Extract the [X, Y] coordinate from the center of the cell holding the provided text.  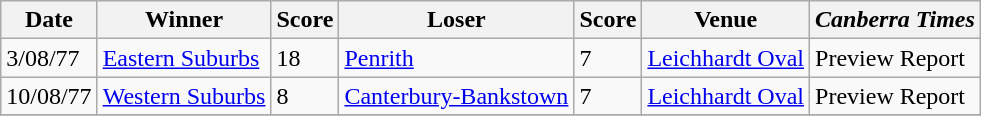
Eastern Suburbs [184, 58]
Canberra Times [896, 20]
Winner [184, 20]
Penrith [456, 58]
Western Suburbs [184, 96]
Date [49, 20]
3/08/77 [49, 58]
18 [305, 58]
Canterbury-Bankstown [456, 96]
Venue [726, 20]
Loser [456, 20]
10/08/77 [49, 96]
8 [305, 96]
